Return the (x, y) coordinate for the center point of the cell that contains the specified text.  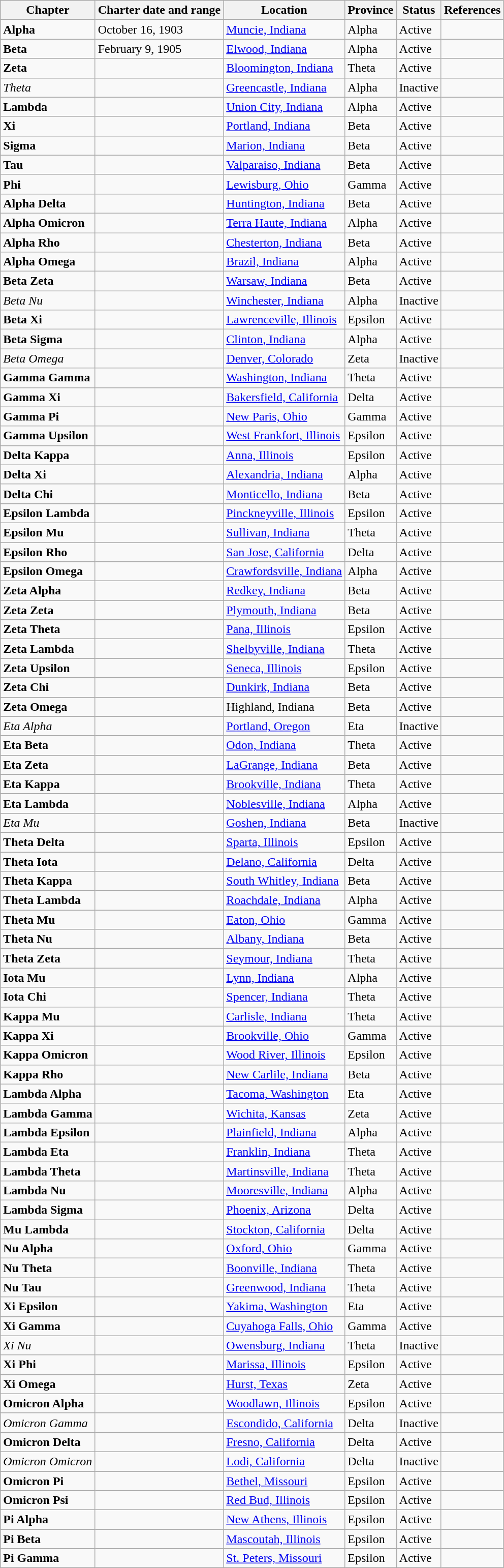
Warsaw, Indiana (285, 281)
Beta Nu (48, 300)
LaGrange, Indiana (285, 765)
Woodlawn, Illinois (285, 1403)
Omicron Gamma (48, 1423)
West Frankfort, Illinois (285, 436)
Portland, Indiana (285, 126)
Kappa Omicron (48, 1055)
Alexandria, Indiana (285, 474)
Lambda Alpha (48, 1094)
Seymour, Indiana (285, 958)
Gamma Xi (48, 397)
Gamma Pi (48, 416)
Zeta Zeta (48, 610)
Lambda Epsilon (48, 1132)
Lambda Sigma (48, 1210)
Pana, Illinois (285, 629)
Washington, Indiana (285, 378)
Huntington, Indiana (285, 203)
Theta Nu (48, 939)
Sigma (48, 145)
Tau (48, 165)
Omicron Pi (48, 1481)
Phi (48, 184)
Lambda Gamma (48, 1113)
Eta Lambda (48, 803)
New Carlile, Indiana (285, 1074)
Lewisburg, Ohio (285, 184)
Elwood, Indiana (285, 49)
Goshen, Indiana (285, 823)
Beta Xi (48, 320)
Nu Alpha (48, 1249)
Dunkirk, Indiana (285, 687)
St. Peters, Missouri (285, 1558)
Boonville, Indiana (285, 1268)
Cuyahoga Falls, Ohio (285, 1326)
Theta Mu (48, 920)
Lynn, Indiana (285, 978)
Delta Kappa (48, 455)
Theta Zeta (48, 958)
Spencer, Indiana (285, 997)
Shelbyville, Indiana (285, 649)
Oxford, Ohio (285, 1249)
Xi (48, 126)
Anna, Illinois (285, 455)
Kappa Xi (48, 1036)
Zeta Omega (48, 707)
Plymouth, Indiana (285, 610)
Epsilon Lambda (48, 513)
Muncie, Indiana (285, 29)
Redkey, Indiana (285, 591)
Theta Lambda (48, 900)
Marion, Indiana (285, 145)
Martinsville, Indiana (285, 1171)
Delano, California (285, 862)
Pi Beta (48, 1539)
Xi Omega (48, 1384)
Alpha Omega (48, 262)
Epsilon Omega (48, 571)
Monticello, Indiana (285, 494)
Franklin, Indiana (285, 1152)
Nu Tau (48, 1287)
Chesterton, Indiana (285, 243)
Escondido, California (285, 1423)
Omicron Psi (48, 1500)
Iota Chi (48, 997)
Eta Kappa (48, 784)
October 16, 1903 (160, 29)
Greencastle, Indiana (285, 87)
Xi Nu (48, 1345)
Highland, Indiana (285, 707)
Theta Iota (48, 862)
Alpha Rho (48, 243)
Charter date and range (160, 10)
References (472, 10)
Beta Omega (48, 358)
Albany, Indiana (285, 939)
Owensburg, Indiana (285, 1345)
Brookville, Ohio (285, 1036)
Crawfordsville, Indiana (285, 571)
Delta Chi (48, 494)
Yakima, Washington (285, 1307)
Mooresville, Indiana (285, 1191)
Stockton, California (285, 1229)
Gamma Gamma (48, 378)
New Athens, Illinois (285, 1520)
South Whitley, Indiana (285, 881)
Eaton, Ohio (285, 920)
Red Bud, Illinois (285, 1500)
Clinton, Indiana (285, 339)
Zeta Theta (48, 629)
Epsilon Rho (48, 552)
Xi Epsilon (48, 1307)
Zeta Chi (48, 687)
Fresno, California (285, 1442)
Lawrenceville, Illinois (285, 320)
Lambda (48, 107)
Pi Gamma (48, 1558)
Eta Alpha (48, 726)
Wichita, Kansas (285, 1113)
Iota Mu (48, 978)
Sullivan, Indiana (285, 532)
Brazil, Indiana (285, 262)
Odon, Indiana (285, 745)
Mascoutah, Illinois (285, 1539)
Omicron Alpha (48, 1403)
Plainfield, Indiana (285, 1132)
Eta Zeta (48, 765)
Tacoma, Washington (285, 1094)
Terra Haute, Indiana (285, 223)
Pi Alpha (48, 1520)
Theta Kappa (48, 881)
Location (285, 10)
Beta Zeta (48, 281)
Pinckneyville, Illinois (285, 513)
Eta Mu (48, 823)
Mu Lambda (48, 1229)
Zeta Lambda (48, 649)
Status (419, 10)
Union City, Indiana (285, 107)
Province (371, 10)
Lodi, California (285, 1461)
Noblesville, Indiana (285, 803)
February 9, 1905 (160, 49)
Bloomington, Indiana (285, 68)
Lambda Eta (48, 1152)
Lambda Theta (48, 1171)
Kappa Rho (48, 1074)
Marissa, Illinois (285, 1365)
Chapter (48, 10)
Phoenix, Arizona (285, 1210)
Brookville, Indiana (285, 784)
Greenwood, Indiana (285, 1287)
Zeta Upsilon (48, 668)
New Paris, Ohio (285, 416)
Alpha Omicron (48, 223)
Kappa Mu (48, 1016)
Lambda Nu (48, 1191)
Alpha Delta (48, 203)
Valparaiso, Indiana (285, 165)
Wood River, Illinois (285, 1055)
Bethel, Missouri (285, 1481)
Epsilon Mu (48, 532)
Nu Theta (48, 1268)
Theta Delta (48, 842)
Portland, Oregon (285, 726)
Carlisle, Indiana (285, 1016)
Hurst, Texas (285, 1384)
Delta Xi (48, 474)
Omicron Omicron (48, 1461)
Beta Sigma (48, 339)
Winchester, Indiana (285, 300)
Denver, Colorado (285, 358)
Gamma Upsilon (48, 436)
Seneca, Illinois (285, 668)
Omicron Delta (48, 1442)
Zeta Alpha (48, 591)
San Jose, California (285, 552)
Bakersfield, California (285, 397)
Eta Beta (48, 745)
Xi Phi (48, 1365)
Sparta, Illinois (285, 842)
Roachdale, Indiana (285, 900)
Xi Gamma (48, 1326)
